Provide the [x, y] coordinate of the cell's center where the given text is located.  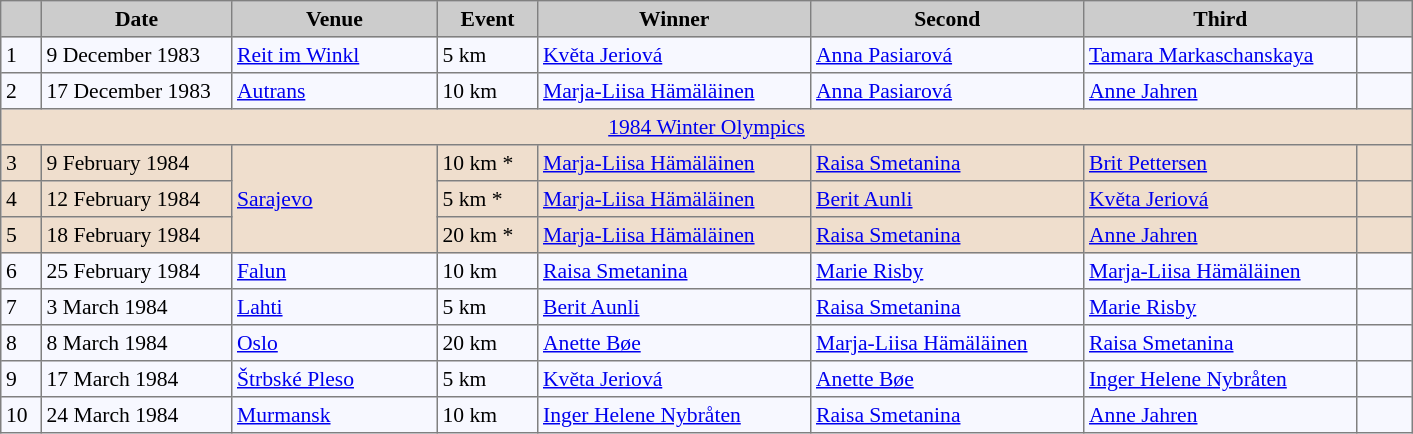
9 December 1983 [136, 55]
10 km * [487, 163]
10 [21, 415]
20 km [487, 343]
Murmansk [335, 415]
9 [21, 379]
8 [21, 343]
18 February 1984 [136, 235]
3 [21, 163]
17 December 1983 [136, 91]
12 February 1984 [136, 199]
Date [136, 19]
Autrans [335, 91]
Reit im Winkl [335, 55]
9 February 1984 [136, 163]
8 March 1984 [136, 343]
6 [21, 271]
Second [948, 19]
7 [21, 307]
Falun [335, 271]
1 [21, 55]
25 February 1984 [136, 271]
Oslo [335, 343]
3 March 1984 [136, 307]
5 [21, 235]
1984 Winter Olympics [707, 127]
Tamara Markaschanskaya [1220, 55]
Venue [335, 19]
Sarajevo [335, 199]
4 [21, 199]
20 km * [487, 235]
17 March 1984 [136, 379]
Brit Pettersen [1220, 163]
Event [487, 19]
Štrbské Pleso [335, 379]
24 March 1984 [136, 415]
2 [21, 91]
Lahti [335, 307]
5 km * [487, 199]
Third [1220, 19]
Winner [674, 19]
